Detect which cell encompasses the target text, then output its (X, Y) center coordinate. 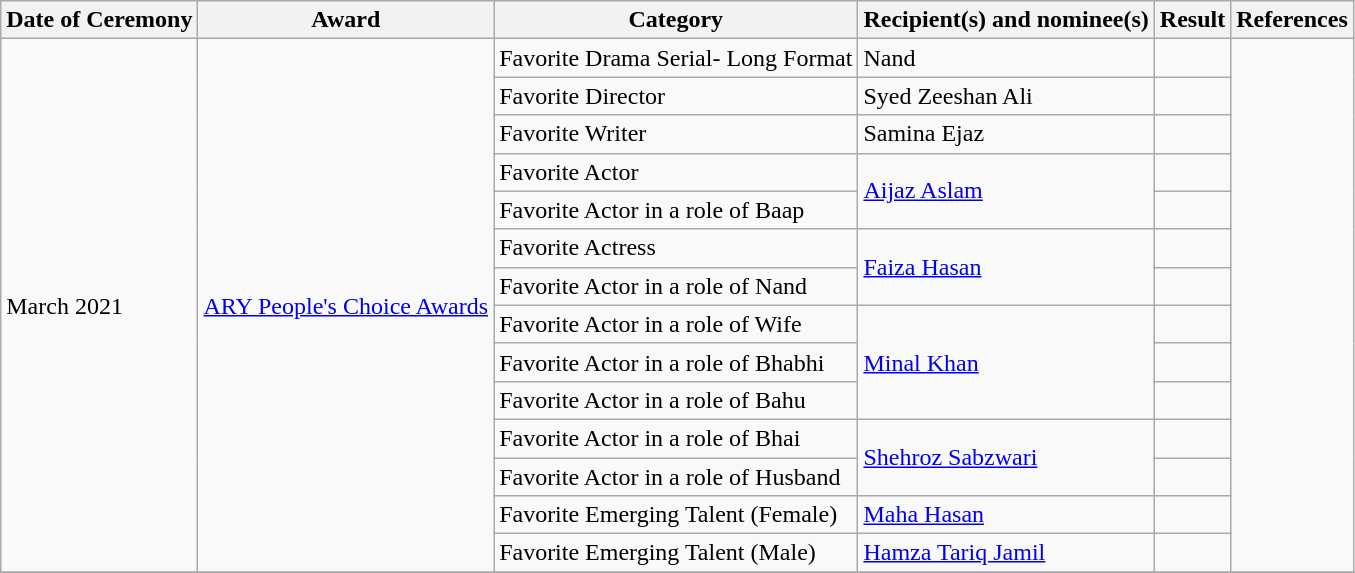
Favorite Actor in a role of Husband (676, 477)
References (1292, 20)
Faiza Hasan (1006, 267)
Favorite Drama Serial- Long Format (676, 58)
March 2021 (100, 306)
Aijaz Aslam (1006, 191)
Favorite Actor in a role of Bahu (676, 400)
Shehroz Sabzwari (1006, 457)
Favorite Emerging Talent (Female) (676, 515)
Favorite Actor in a role of Baap (676, 210)
Samina Ejaz (1006, 134)
Nand (1006, 58)
Syed Zeeshan Ali (1006, 96)
Favorite Actress (676, 248)
ARY People's Choice Awards (346, 306)
Favorite Actor in a role of Wife (676, 324)
Result (1192, 20)
Category (676, 20)
Favorite Actor (676, 172)
Recipient(s) and nominee(s) (1006, 20)
Maha Hasan (1006, 515)
Hamza Tariq Jamil (1006, 553)
Favorite Actor in a role of Nand (676, 286)
Favorite Emerging Talent (Male) (676, 553)
Date of Ceremony (100, 20)
Favorite Actor in a role of Bhabhi (676, 362)
Award (346, 20)
Favorite Director (676, 96)
Favorite Writer (676, 134)
Minal Khan (1006, 362)
Favorite Actor in a role of Bhai (676, 438)
